Identify which cell holds the provided text, then report its [x, y] central coordinate. 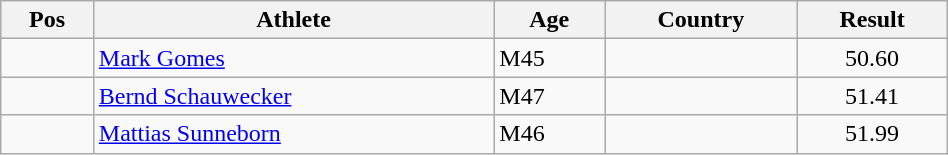
Athlete [293, 20]
M45 [550, 58]
Age [550, 20]
Mark Gomes [293, 58]
M46 [550, 134]
51.41 [872, 96]
51.99 [872, 134]
Country [701, 20]
M47 [550, 96]
Mattias Sunneborn [293, 134]
Bernd Schauwecker [293, 96]
Pos [48, 20]
Result [872, 20]
50.60 [872, 58]
